From the cell containing the given text, extract its center point as (X, Y) coordinate. 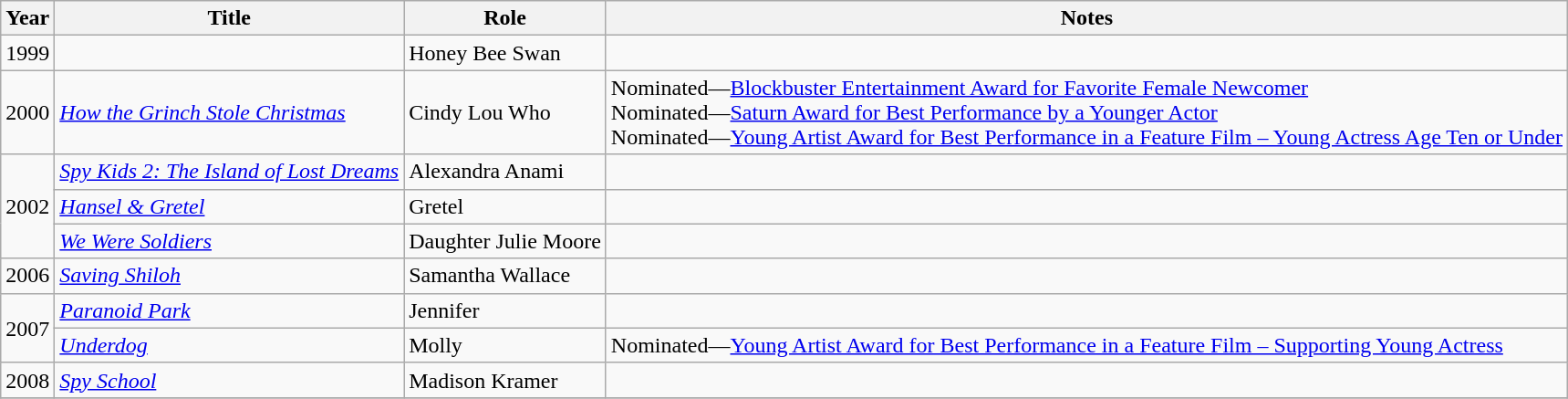
Alexandra Anami (505, 172)
Samantha Wallace (505, 276)
Role (505, 18)
2002 (27, 206)
2000 (27, 112)
Hansel & Gretel (230, 206)
Daughter Julie Moore (505, 241)
Honey Bee Swan (505, 53)
Madison Kramer (505, 380)
Spy School (230, 380)
Nominated—Young Artist Award for Best Performance in a Feature Film – Supporting Young Actress (1086, 345)
2006 (27, 276)
Title (230, 18)
How the Grinch Stole Christmas (230, 112)
Notes (1086, 18)
Molly (505, 345)
2008 (27, 380)
1999 (27, 53)
Jennifer (505, 310)
Paranoid Park (230, 310)
Cindy Lou Who (505, 112)
Saving Shiloh (230, 276)
We Were Soldiers (230, 241)
Spy Kids 2: The Island of Lost Dreams (230, 172)
2007 (27, 328)
Underdog (230, 345)
Year (27, 18)
Gretel (505, 206)
